For the text-containing cell, return its midpoint in [X, Y] coordinate format. 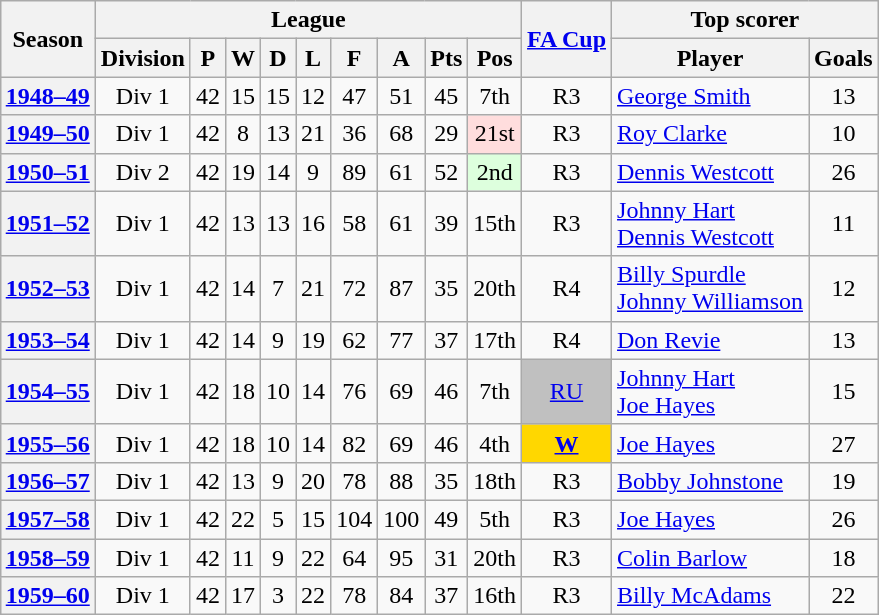
45 [446, 96]
36 [354, 134]
Johnny HartDennis Westcott [710, 224]
64 [354, 557]
16 [314, 224]
Don Revie [710, 340]
1957–58 [48, 519]
1958–59 [48, 557]
39 [446, 224]
5th [495, 519]
82 [354, 443]
1950–51 [48, 172]
1952–53 [48, 288]
16th [495, 596]
1959–60 [48, 596]
1948–49 [48, 96]
Billy McAdams [710, 596]
A [402, 58]
Pos [495, 58]
89 [354, 172]
3 [278, 596]
5 [278, 519]
20 [314, 481]
F [354, 58]
1956–57 [48, 481]
1955–56 [48, 443]
58 [354, 224]
95 [402, 557]
17 [242, 596]
Season [48, 39]
Division [142, 58]
27 [843, 443]
18th [495, 481]
Johnny HartJoe Hayes [710, 392]
77 [402, 340]
8 [242, 134]
Billy SpurdleJohnny Williamson [710, 288]
29 [446, 134]
62 [354, 340]
Pts [446, 58]
Goals [843, 58]
51 [402, 96]
George Smith [710, 96]
4th [495, 443]
7 [278, 288]
31 [446, 557]
D [278, 58]
100 [402, 519]
47 [354, 96]
68 [402, 134]
FA Cup [567, 39]
Top scorer [746, 20]
L [314, 58]
1954–55 [48, 392]
RU [567, 392]
League [308, 20]
2nd [495, 172]
76 [354, 392]
Div 2 [142, 172]
17th [495, 340]
84 [402, 596]
15th [495, 224]
Roy Clarke [710, 134]
Dennis Westcott [710, 172]
49 [446, 519]
Colin Barlow [710, 557]
1951–52 [48, 224]
52 [446, 172]
Bobby Johnstone [710, 481]
88 [402, 481]
1953–54 [48, 340]
Player [710, 58]
104 [354, 519]
1949–50 [48, 134]
87 [402, 288]
P [208, 58]
72 [354, 288]
21st [495, 134]
